Output the [x, y] coordinate of the center of the cell containing the given text.  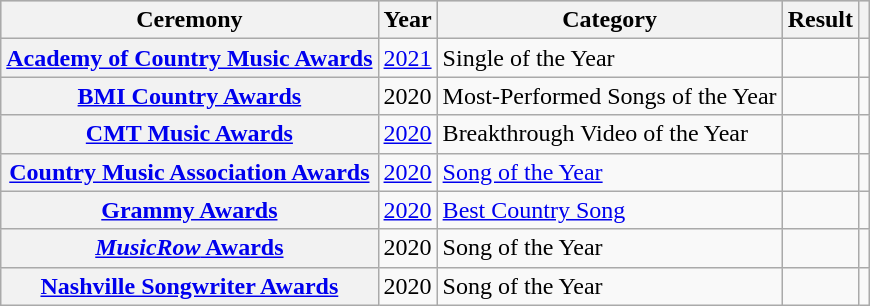
Ceremony [190, 20]
BMI Country Awards [190, 96]
Academy of Country Music Awards [190, 58]
Result [820, 20]
Single of the Year [610, 58]
2021 [408, 58]
Category [610, 20]
Country Music Association Awards [190, 172]
MusicRow Awards [190, 248]
Grammy Awards [190, 210]
Breakthrough Video of the Year [610, 134]
Nashville Songwriter Awards [190, 286]
CMT Music Awards [190, 134]
Most-Performed Songs of the Year [610, 96]
Best Country Song [610, 210]
Year [408, 20]
